From the cell containing the given text, extract its center point as (X, Y) coordinate. 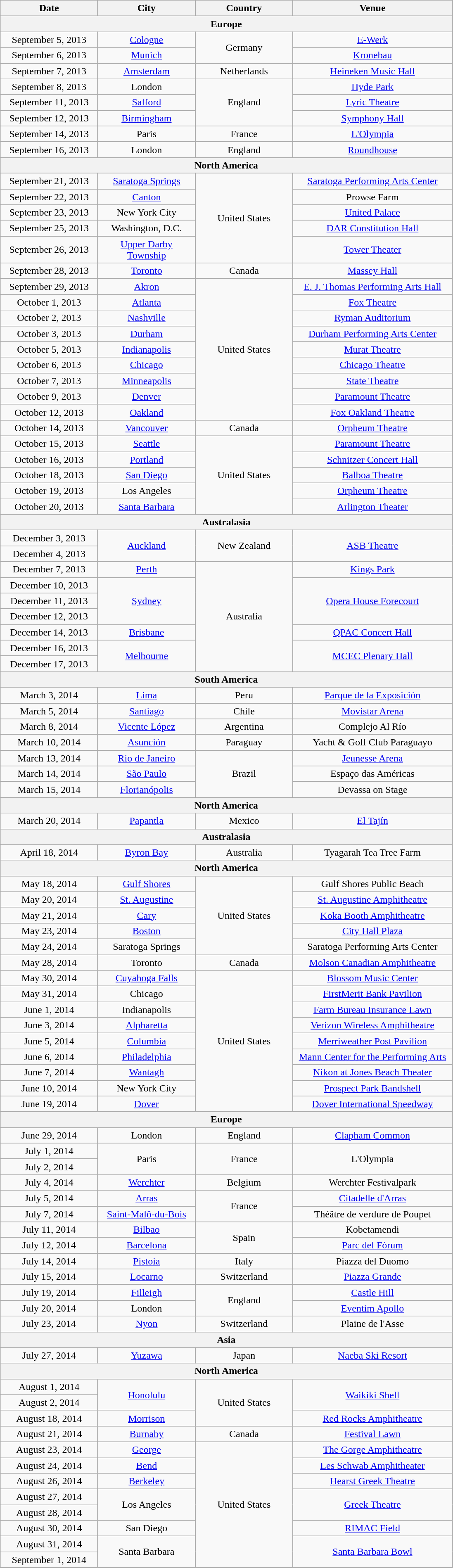
Yuzawa (147, 1355)
July 20, 2014 (49, 1308)
May 18, 2014 (49, 884)
Santiago (147, 711)
Italy (244, 1261)
Naeba Ski Resort (372, 1355)
E-Werk (372, 40)
October 2, 2013 (49, 318)
Piazza Grande (372, 1277)
Brisbane (147, 632)
Upper Darby Township (147, 249)
September 28, 2013 (49, 271)
Vancouver (147, 428)
Durham Performing Arts Center (372, 334)
Prowse Farm (372, 197)
December 17, 2013 (49, 664)
Asia (226, 1340)
Salford (147, 102)
ASB Theatre (372, 546)
Bend (147, 1466)
Greek Theatre (372, 1505)
May 30, 2014 (49, 978)
Paraguay (244, 742)
Washington, D.C. (147, 228)
United Palace (372, 213)
Atlanta (147, 302)
Honolulu (147, 1395)
July 2, 2014 (49, 1167)
May 21, 2014 (49, 915)
The Gorge Amphitheatre (372, 1449)
Lima (147, 695)
New Zealand (244, 546)
Dover International Speedway (372, 1104)
Japan (244, 1355)
September 26, 2013 (49, 249)
September 1, 2014 (49, 1560)
Fox Oakland Theatre (372, 412)
Columbia (147, 1041)
July 12, 2014 (49, 1245)
Schnitzer Concert Hall (372, 460)
Cologne (147, 40)
Red Rocks Amphitheatre (372, 1418)
May 24, 2014 (49, 946)
June 3, 2014 (49, 1025)
Filleigh (147, 1293)
Fox Theatre (372, 302)
October 9, 2013 (49, 396)
Werchter (147, 1182)
Piazza del Duomo (372, 1261)
May 31, 2014 (49, 994)
Hyde Park (372, 87)
Cary (147, 915)
Koka Booth Amphitheatre (372, 915)
April 18, 2014 (49, 852)
Nikon at Jones Beach Theater (372, 1072)
September 22, 2013 (49, 197)
Florianópolis (147, 790)
October 20, 2013 (49, 507)
Mann Center for the Performing Arts (372, 1057)
Mexico (244, 821)
May 23, 2014 (49, 931)
Jeunesse Arena (372, 758)
South America (226, 679)
August 2, 2014 (49, 1402)
August 31, 2014 (49, 1544)
São Paulo (147, 774)
August 23, 2014 (49, 1449)
October 15, 2013 (49, 444)
Date (49, 8)
Alpharetta (147, 1025)
Boston (147, 931)
October 19, 2013 (49, 491)
Durham (147, 334)
March 3, 2014 (49, 695)
Cuyahoga Falls (147, 978)
August 27, 2014 (49, 1497)
July 5, 2014 (49, 1198)
QPAC Concert Hall (372, 632)
Saint-Malô-du-Bois (147, 1214)
Yacht & Golf Club Paraguayo (372, 742)
Bilbao (147, 1230)
Symphony Hall (372, 118)
Farm Bureau Insurance Lawn (372, 1010)
Country (244, 8)
Belgium (244, 1182)
September 14, 2013 (49, 134)
December 14, 2013 (49, 632)
Santa Barbara Bowl (372, 1552)
Arras (147, 1198)
Kronebau (372, 55)
Clapham Common (372, 1135)
September 7, 2013 (49, 71)
St. Augustine Amphitheatre (372, 899)
Théâtre de verdure de Poupet (372, 1214)
E. J. Thomas Performing Arts Hall (372, 287)
Nashville (147, 318)
September 11, 2013 (49, 102)
FirstMerit Bank Pavilion (372, 994)
Blossom Music Center (372, 978)
El Tajín (372, 821)
Waikiki Shell (372, 1395)
Burnaby (147, 1434)
September 12, 2013 (49, 118)
Gulf Shores (147, 884)
Hearst Greek Theatre (372, 1481)
Oakland (147, 412)
Locarno (147, 1277)
August 18, 2014 (49, 1418)
Kobetamendi (372, 1230)
June 7, 2014 (49, 1072)
December 10, 2013 (49, 585)
October 7, 2013 (49, 381)
December 12, 2013 (49, 617)
Merriweather Post Pavilion (372, 1041)
MCEC Plenary Hall (372, 656)
Chicago Theatre (372, 365)
June 1, 2014 (49, 1010)
Devassa on Stage (372, 790)
June 6, 2014 (49, 1057)
St. Augustine (147, 899)
December 4, 2013 (49, 554)
Netherlands (244, 71)
Spain (244, 1238)
Molson Canadian Amphitheatre (372, 963)
July 15, 2014 (49, 1277)
Minneapolis (147, 381)
Tyagarah Tea Tree Farm (372, 852)
Murat Theatre (372, 349)
Les Schwab Amphitheater (372, 1466)
July 7, 2014 (49, 1214)
June 5, 2014 (49, 1041)
July 11, 2014 (49, 1230)
State Theatre (372, 381)
Roundhouse (372, 149)
Eventim Apollo (372, 1308)
Balboa Theatre (372, 475)
Arlington Theater (372, 507)
September 23, 2013 (49, 213)
December 7, 2013 (49, 569)
George (147, 1449)
Morrison (147, 1418)
Chile (244, 711)
August 24, 2014 (49, 1466)
Venue (372, 8)
March 5, 2014 (49, 711)
Byron Bay (147, 852)
December 11, 2013 (49, 601)
DAR Constitution Hall (372, 228)
Prospect Park Bandshell (372, 1088)
Munich (147, 55)
June 29, 2014 (49, 1135)
Papantla (147, 821)
Espaço das Américas (372, 774)
October 5, 2013 (49, 349)
Citadelle d'Arras (372, 1198)
Canton (147, 197)
Parque de la Exposición (372, 695)
Verizon Wireless Amphitheatre (372, 1025)
Castle Hill (372, 1293)
Pistoia (147, 1261)
August 30, 2014 (49, 1528)
September 16, 2013 (49, 149)
Lyric Theatre (372, 102)
August 21, 2014 (49, 1434)
Movistar Arena (372, 711)
July 1, 2014 (49, 1151)
December 16, 2013 (49, 648)
September 25, 2013 (49, 228)
March 10, 2014 (49, 742)
Gulf Shores Public Beach (372, 884)
July 23, 2014 (49, 1324)
August 26, 2014 (49, 1481)
October 3, 2013 (49, 334)
Festival Lawn (372, 1434)
October 12, 2013 (49, 412)
Seattle (147, 444)
June 19, 2014 (49, 1104)
October 14, 2013 (49, 428)
July 19, 2014 (49, 1293)
July 14, 2014 (49, 1261)
Massey Hall (372, 271)
Wantagh (147, 1072)
Perth (147, 569)
Plaine de l'Asse (372, 1324)
RIMAC Field (372, 1528)
Nyon (147, 1324)
Sydney (147, 601)
March 8, 2014 (49, 727)
Portland (147, 460)
March 13, 2014 (49, 758)
City (147, 8)
Akron (147, 287)
Barcelona (147, 1245)
May 20, 2014 (49, 899)
August 28, 2014 (49, 1513)
August 1, 2014 (49, 1387)
September 21, 2013 (49, 181)
Kings Park (372, 569)
Melbourne (147, 656)
June 10, 2014 (49, 1088)
Werchter Festivalpark (372, 1182)
September 8, 2013 (49, 87)
Tower Theater (372, 249)
Berkeley (147, 1481)
Rio de Janeiro (147, 758)
Vicente López (147, 727)
Brazil (244, 774)
Philadelphia (147, 1057)
October 18, 2013 (49, 475)
Germany (244, 47)
Peru (244, 695)
Argentina (244, 727)
Heineken Music Hall (372, 71)
May 28, 2014 (49, 963)
Asunción (147, 742)
March 15, 2014 (49, 790)
March 14, 2014 (49, 774)
December 3, 2013 (49, 538)
City Hall Plaza (372, 931)
Opera House Forecourt (372, 601)
July 27, 2014 (49, 1355)
September 5, 2013 (49, 40)
Amsterdam (147, 71)
Birmingham (147, 118)
September 6, 2013 (49, 55)
Auckland (147, 546)
September 29, 2013 (49, 287)
October 16, 2013 (49, 460)
March 20, 2014 (49, 821)
July 4, 2014 (49, 1182)
October 1, 2013 (49, 302)
Dover (147, 1104)
Ryman Auditorium (372, 318)
Complejo Al Río (372, 727)
Denver (147, 396)
October 6, 2013 (49, 365)
Parc del Fòrum (372, 1245)
